From the cell containing the given text, extract its center point as [x, y] coordinate. 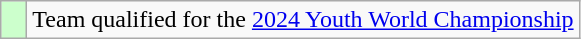
Team qualified for the 2024 Youth World Championship [303, 20]
